Output the [X, Y] coordinate of the center of the cell containing the given text.  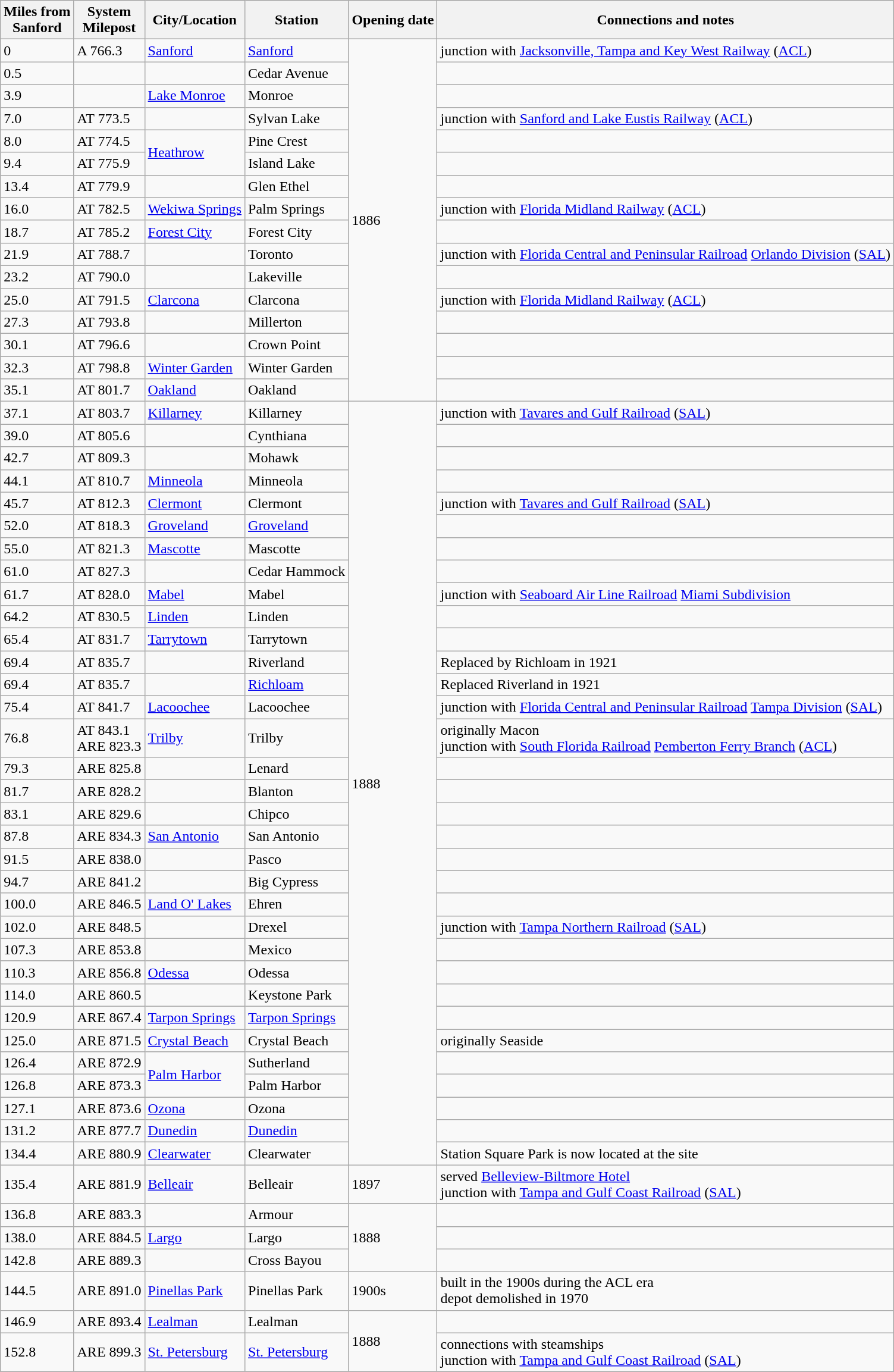
Station [297, 20]
ARE 880.9 [109, 1154]
127.1 [37, 1108]
25.0 [37, 299]
75.4 [37, 707]
Glen Ethel [297, 186]
AT 774.5 [109, 141]
originally Maconjunction with South Florida Railroad Pemberton Ferry Branch (ACL) [666, 738]
City/Location [195, 20]
Sylvan Lake [297, 118]
AT 810.7 [109, 481]
Keystone Park [297, 995]
AT 841.7 [109, 707]
1897 [393, 1184]
8.0 [37, 141]
Wekiwa Springs [195, 209]
Replaced Riverland in 1921 [666, 685]
Chipco [297, 814]
32.3 [37, 368]
144.5 [37, 1291]
Palm Springs [297, 209]
Island Lake [297, 164]
AT 812.3 [109, 503]
junction with Jacksonville, Tampa and Key West Railway (ACL) [666, 51]
Cedar Avenue [297, 73]
ARE 873.3 [109, 1086]
52.0 [37, 526]
ARE 871.5 [109, 1041]
23.2 [37, 277]
Millerton [297, 322]
42.7 [37, 458]
126.4 [37, 1063]
AT 785.2 [109, 231]
AT 828.0 [109, 594]
ARE 825.8 [109, 769]
ARE 877.7 [109, 1131]
AT 809.3 [109, 458]
16.0 [37, 209]
junction with Florida Central and Peninsular Railroad Orlando Division (SAL) [666, 254]
junction with Florida Central and Peninsular Railroad Tampa Division (SAL) [666, 707]
125.0 [37, 1041]
45.7 [37, 503]
ARE 873.6 [109, 1108]
Blanton [297, 791]
120.9 [37, 1017]
107.3 [37, 950]
ARE 899.3 [109, 1352]
originally Seaside [666, 1041]
152.8 [37, 1352]
junction with Sanford and Lake Eustis Railway (ACL) [666, 118]
AT 779.9 [109, 186]
Station Square Park is now located at the site [666, 1154]
1900s [393, 1291]
79.3 [37, 769]
Land O' Lakes [195, 904]
3.9 [37, 96]
94.7 [37, 882]
Richloam [297, 685]
AT 830.5 [109, 616]
13.4 [37, 186]
21.9 [37, 254]
Crown Point [297, 345]
ARE 891.0 [109, 1291]
Pasco [297, 859]
Riverland [297, 662]
ARE 884.5 [109, 1238]
AT 803.7 [109, 413]
126.8 [37, 1086]
ARE 848.5 [109, 927]
0.5 [37, 73]
Armour [297, 1215]
64.2 [37, 616]
AT 818.3 [109, 526]
AT 790.0 [109, 277]
SystemMilepost [109, 20]
connections with steamshipsjunction with Tampa and Gulf Coast Railroad (SAL) [666, 1352]
ARE 893.4 [109, 1321]
61.7 [37, 594]
ARE 889.3 [109, 1260]
AT 773.5 [109, 118]
138.0 [37, 1238]
ARE 883.3 [109, 1215]
Cedar Hammock [297, 571]
76.8 [37, 738]
ARE 881.9 [109, 1184]
ARE 829.6 [109, 814]
61.0 [37, 571]
Big Cypress [297, 882]
junction with Tampa Northern Railroad (SAL) [666, 927]
146.9 [37, 1321]
Drexel [297, 927]
44.1 [37, 481]
135.4 [37, 1184]
Connections and notes [666, 20]
AT 788.7 [109, 254]
ARE 841.2 [109, 882]
27.3 [37, 322]
AT 782.5 [109, 209]
131.2 [37, 1131]
100.0 [37, 904]
AT 821.3 [109, 549]
ARE 856.8 [109, 972]
1886 [393, 220]
AT 843.1ARE 823.3 [109, 738]
AT 805.6 [109, 436]
Cynthiana [297, 436]
Heathrow [195, 152]
Mexico [297, 950]
ARE 860.5 [109, 995]
134.4 [37, 1154]
39.0 [37, 436]
Monroe [297, 96]
ARE 838.0 [109, 859]
served Belleview-Biltmore Hoteljunction with Tampa and Gulf Coast Railroad (SAL) [666, 1184]
7.0 [37, 118]
55.0 [37, 549]
110.3 [37, 972]
built in the 1900s during the ACL eradepot demolished in 1970 [666, 1291]
junction with Seaboard Air Line Railroad Miami Subdivision [666, 594]
Lenard [297, 769]
ARE 867.4 [109, 1017]
142.8 [37, 1260]
AT 798.8 [109, 368]
ARE 872.9 [109, 1063]
AT 796.6 [109, 345]
91.5 [37, 859]
AT 827.3 [109, 571]
30.1 [37, 345]
AT 793.8 [109, 322]
35.1 [37, 390]
65.4 [37, 639]
Cross Bayou [297, 1260]
AT 801.7 [109, 390]
136.8 [37, 1215]
102.0 [37, 927]
114.0 [37, 995]
AT 775.9 [109, 164]
ARE 846.5 [109, 904]
Mohawk [297, 458]
18.7 [37, 231]
A 766.3 [109, 51]
Lakeville [297, 277]
83.1 [37, 814]
Miles fromSanford [37, 20]
ARE 853.8 [109, 950]
Pine Crest [297, 141]
Toronto [297, 254]
37.1 [37, 413]
Replaced by Richloam in 1921 [666, 662]
81.7 [37, 791]
AT 831.7 [109, 639]
ARE 828.2 [109, 791]
Lake Monroe [195, 96]
Opening date [393, 20]
ARE 834.3 [109, 837]
Ehren [297, 904]
9.4 [37, 164]
0 [37, 51]
87.8 [37, 837]
AT 791.5 [109, 299]
Sutherland [297, 1063]
